Detect which cell encompasses the target text, then output its (X, Y) center coordinate. 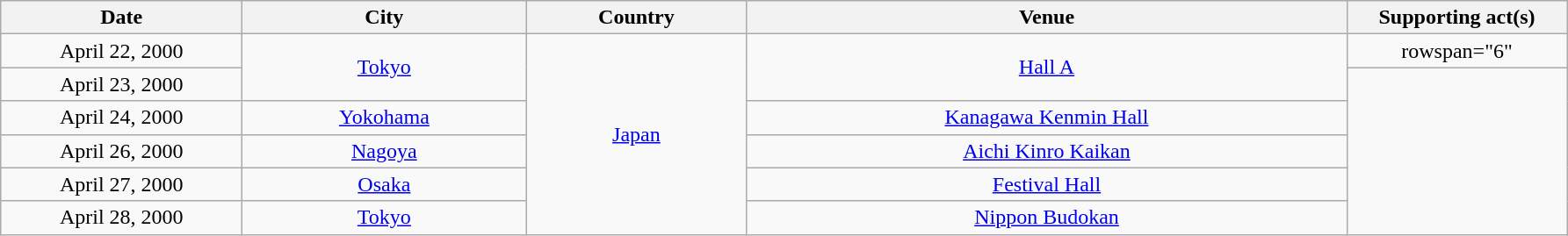
Nippon Budokan (1047, 218)
Yokohama (385, 118)
Japan (636, 134)
Festival Hall (1047, 184)
April 26, 2000 (121, 151)
April 23, 2000 (121, 84)
rowspan="6" (1456, 51)
April 22, 2000 (121, 51)
Country (636, 18)
Venue (1047, 18)
April 28, 2000 (121, 218)
Osaka (385, 184)
Aichi Kinro Kaikan (1047, 151)
April 27, 2000 (121, 184)
Nagoya (385, 151)
Date (121, 18)
Supporting act(s) (1456, 18)
Hall A (1047, 68)
City (385, 18)
April 24, 2000 (121, 118)
Kanagawa Kenmin Hall (1047, 118)
